Provide the [x, y] coordinate of the cell's center where the given text is located.  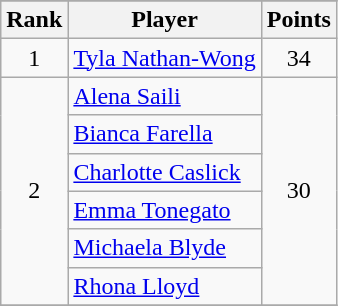
2 [34, 191]
30 [298, 191]
Rhona Lloyd [164, 286]
Michaela Blyde [164, 248]
Rank [34, 20]
Tyla Nathan-Wong [164, 58]
Alena Saili [164, 96]
Emma Tonegato [164, 210]
Charlotte Caslick [164, 172]
1 [34, 58]
Player [164, 20]
Points [298, 20]
34 [298, 58]
Bianca Farella [164, 134]
